Return (X, Y) of the center of cell containing provided text 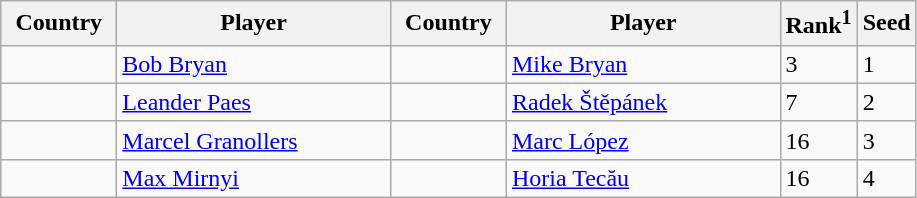
Mike Bryan (643, 64)
Radek Štěpánek (643, 102)
7 (818, 102)
Bob Bryan (254, 64)
Marcel Granollers (254, 140)
Rank1 (818, 24)
1 (886, 64)
4 (886, 178)
Leander Paes (254, 102)
Max Mirnyi (254, 178)
Seed (886, 24)
2 (886, 102)
Horia Tecău (643, 178)
Marc López (643, 140)
